For the text-containing cell, return its midpoint in (X, Y) coordinate format. 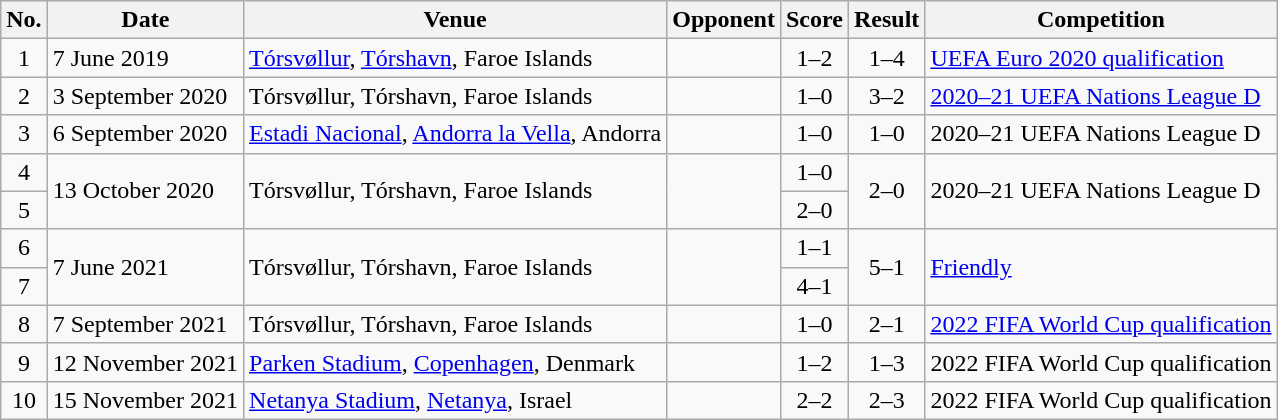
10 (24, 400)
Parken Stadium, Copenhagen, Denmark (456, 362)
UEFA Euro 2020 qualification (1101, 58)
1–1 (814, 248)
7 September 2021 (145, 324)
1 (24, 58)
3 (24, 134)
Estadi Nacional, Andorra la Vella, Andorra (456, 134)
2–2 (814, 400)
7 June 2021 (145, 267)
6 September 2020 (145, 134)
3 September 2020 (145, 96)
5–1 (886, 267)
4 (24, 172)
5 (24, 210)
15 November 2021 (145, 400)
Netanya Stadium, Netanya, Israel (456, 400)
1–4 (886, 58)
4–1 (814, 286)
7 (24, 286)
Opponent (724, 20)
Score (814, 20)
9 (24, 362)
Date (145, 20)
Friendly (1101, 267)
Competition (1101, 20)
2–1 (886, 324)
No. (24, 20)
8 (24, 324)
13 October 2020 (145, 191)
1–3 (886, 362)
Venue (456, 20)
12 November 2021 (145, 362)
Result (886, 20)
6 (24, 248)
7 June 2019 (145, 58)
2–3 (886, 400)
3–2 (886, 96)
2 (24, 96)
